Pinpoint the cell where the given text exists, returning its [x, y] midpoint coordinate. 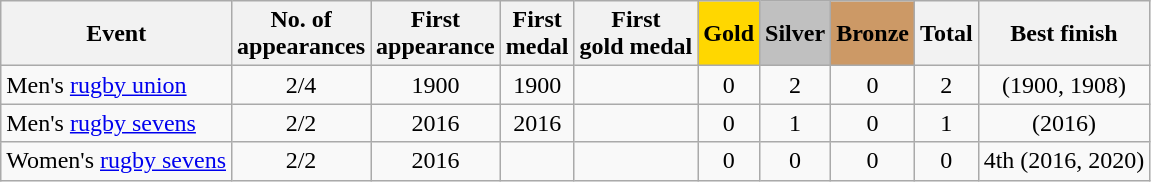
Event [116, 34]
(1900, 1908) [1064, 85]
Firstappearance [436, 34]
Bronze [873, 34]
Total [947, 34]
Gold [729, 34]
Best finish [1064, 34]
Women's rugby sevens [116, 161]
Firstgold medal [636, 34]
Men's rugby sevens [116, 123]
No. ofappearances [302, 34]
Silver [796, 34]
2/4 [302, 85]
Firstmedal [537, 34]
Men's rugby union [116, 85]
4th (2016, 2020) [1064, 161]
(2016) [1064, 123]
